For the text-containing cell, return its midpoint in [x, y] coordinate format. 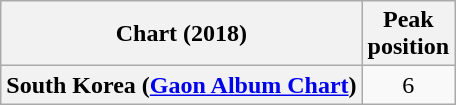
6 [408, 85]
South Korea (Gaon Album Chart) [182, 85]
Chart (2018) [182, 34]
Peakposition [408, 34]
